Extract the (x, y) coordinate from the center of the cell holding the provided text.  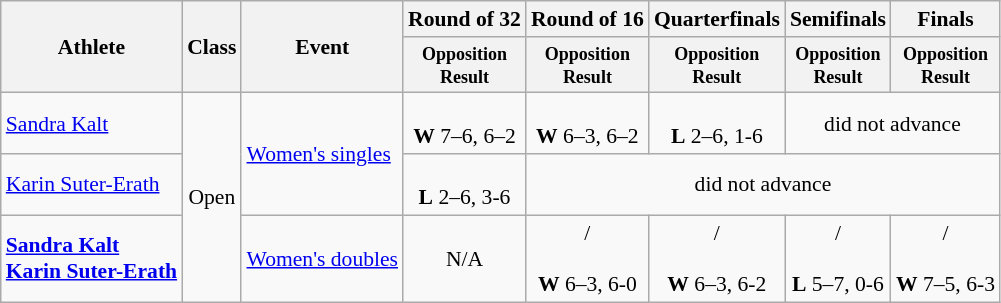
/ L 5–7, 0-6 (838, 258)
Finals (946, 19)
Event (322, 47)
Athlete (92, 47)
L 2–6, 3-6 (464, 184)
W 6–3, 6–2 (588, 124)
/ W 6–3, 6-0 (588, 258)
Class (212, 47)
/ W 7–5, 6-3 (946, 258)
Sandra Kalt Karin Suter-Erath (92, 258)
Women's doubles (322, 258)
W 7–6, 6–2 (464, 124)
N/A (464, 258)
Quarterfinals (717, 19)
Sandra Kalt (92, 124)
Karin Suter-Erath (92, 184)
/ W 6–3, 6-2 (717, 258)
Round of 32 (464, 19)
Round of 16 (588, 19)
Semifinals (838, 19)
L 2–6, 1-6 (717, 124)
Women's singles (322, 154)
Open (212, 198)
